Return the [X, Y] coordinate for the center point of the cell that contains the specified text.  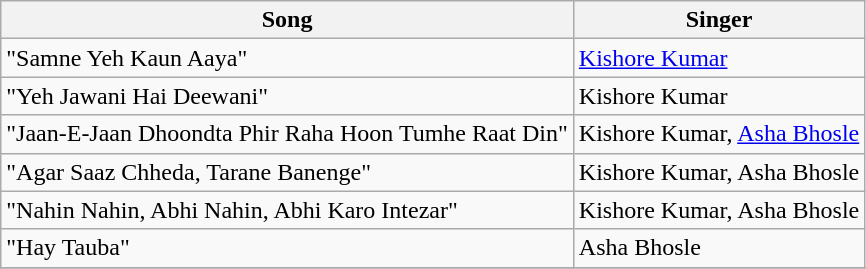
"Yeh Jawani Hai Deewani" [288, 96]
"Samne Yeh Kaun Aaya" [288, 58]
Singer [718, 20]
"Agar Saaz Chheda, Tarane Banenge" [288, 172]
Asha Bhosle [718, 248]
Song [288, 20]
"Hay Tauba" [288, 248]
"Nahin Nahin, Abhi Nahin, Abhi Karo Intezar" [288, 210]
"Jaan-E-Jaan Dhoondta Phir Raha Hoon Tumhe Raat Din" [288, 134]
